Provide the [x, y] coordinate of the cell's center where the given text is located.  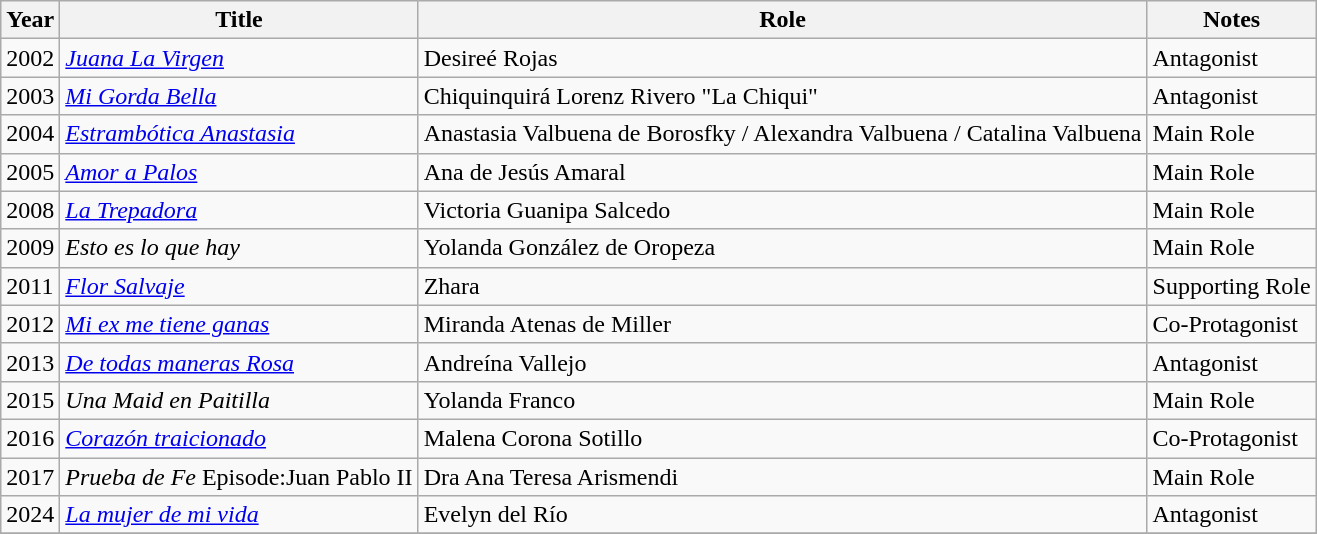
2012 [30, 324]
2024 [30, 515]
Flor Salvaje [239, 286]
Victoria Guanipa Salcedo [782, 210]
Juana La Virgen [239, 58]
Yolanda Franco [782, 400]
Evelyn del Río [782, 515]
2011 [30, 286]
La mujer de mi vida [239, 515]
Mi Gorda Bella [239, 96]
Malena Corona Sotillo [782, 438]
2013 [30, 362]
2009 [30, 248]
Yolanda González de Oropeza [782, 248]
Andreína Vallejo [782, 362]
2015 [30, 400]
2002 [30, 58]
Una Maid en Paitilla [239, 400]
Dra Ana Teresa Arismendi [782, 477]
Esto es lo que hay [239, 248]
Chiquinquirá Lorenz Rivero "La Chiqui" [782, 96]
2004 [30, 134]
Corazón traicionado [239, 438]
2017 [30, 477]
2005 [30, 172]
2008 [30, 210]
2003 [30, 96]
Anastasia Valbuena de Borosfky / Alexandra Valbuena / Catalina Valbuena [782, 134]
Role [782, 20]
Mi ex me tiene ganas [239, 324]
2016 [30, 438]
Prueba de Fe Episode:Juan Pablo II [239, 477]
Amor a Palos [239, 172]
Title [239, 20]
Zhara [782, 286]
Notes [1232, 20]
De todas maneras Rosa [239, 362]
La Trepadora [239, 210]
Ana de Jesús Amaral [782, 172]
Estrambótica Anastasia [239, 134]
Desireé Rojas [782, 58]
Supporting Role [1232, 286]
Year [30, 20]
Miranda Atenas de Miller [782, 324]
